Return [x, y] of the center of cell containing provided text 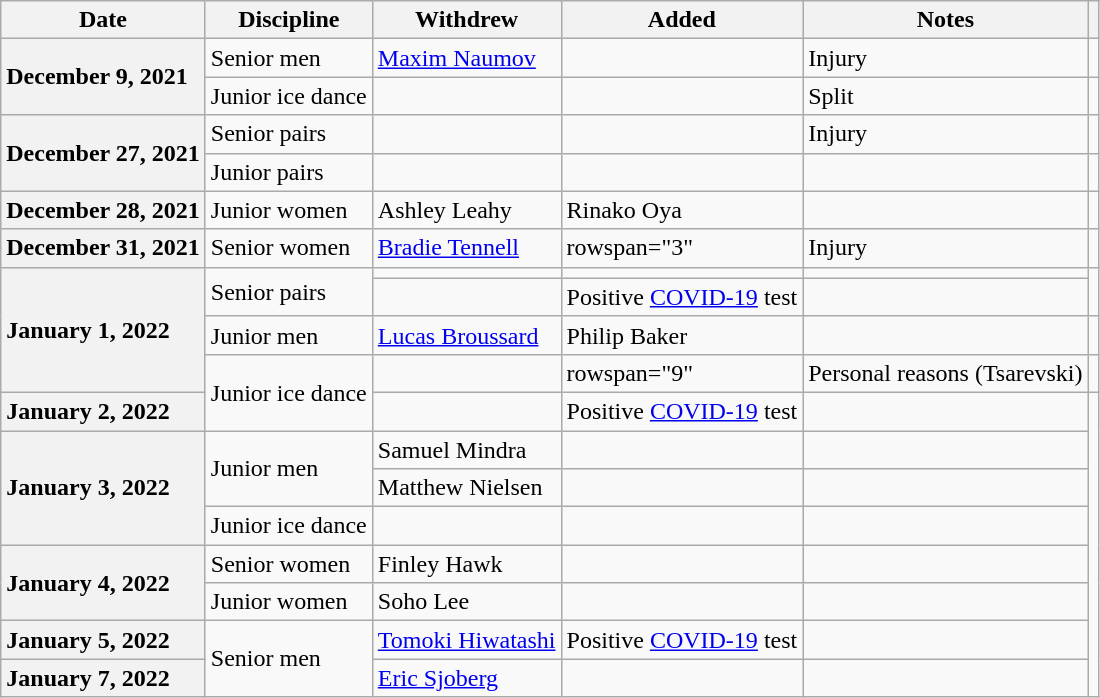
Ashley Leahy [466, 210]
Notes [946, 20]
Maxim Naumov [466, 58]
Soho Lee [466, 602]
January 2, 2022 [104, 411]
January 3, 2022 [104, 487]
rowspan="3" [682, 248]
January 1, 2022 [104, 330]
Matthew Nielsen [466, 488]
Tomoki Hiwatashi [466, 640]
Philip Baker [682, 335]
January 5, 2022 [104, 640]
Lucas Broussard [466, 335]
Added [682, 20]
December 28, 2021 [104, 210]
Samuel Mindra [466, 449]
Bradie Tennell [466, 248]
December 31, 2021 [104, 248]
Discipline [288, 20]
rowspan="9" [682, 373]
Date [104, 20]
Eric Sjoberg [466, 678]
December 27, 2021 [104, 153]
January 7, 2022 [104, 678]
Personal reasons (Tsarevski) [946, 373]
Split [946, 96]
Finley Hawk [466, 564]
January 4, 2022 [104, 583]
December 9, 2021 [104, 77]
Junior pairs [288, 172]
Rinako Oya [682, 210]
Withdrew [466, 20]
